Return [x, y] of the center of cell containing provided text 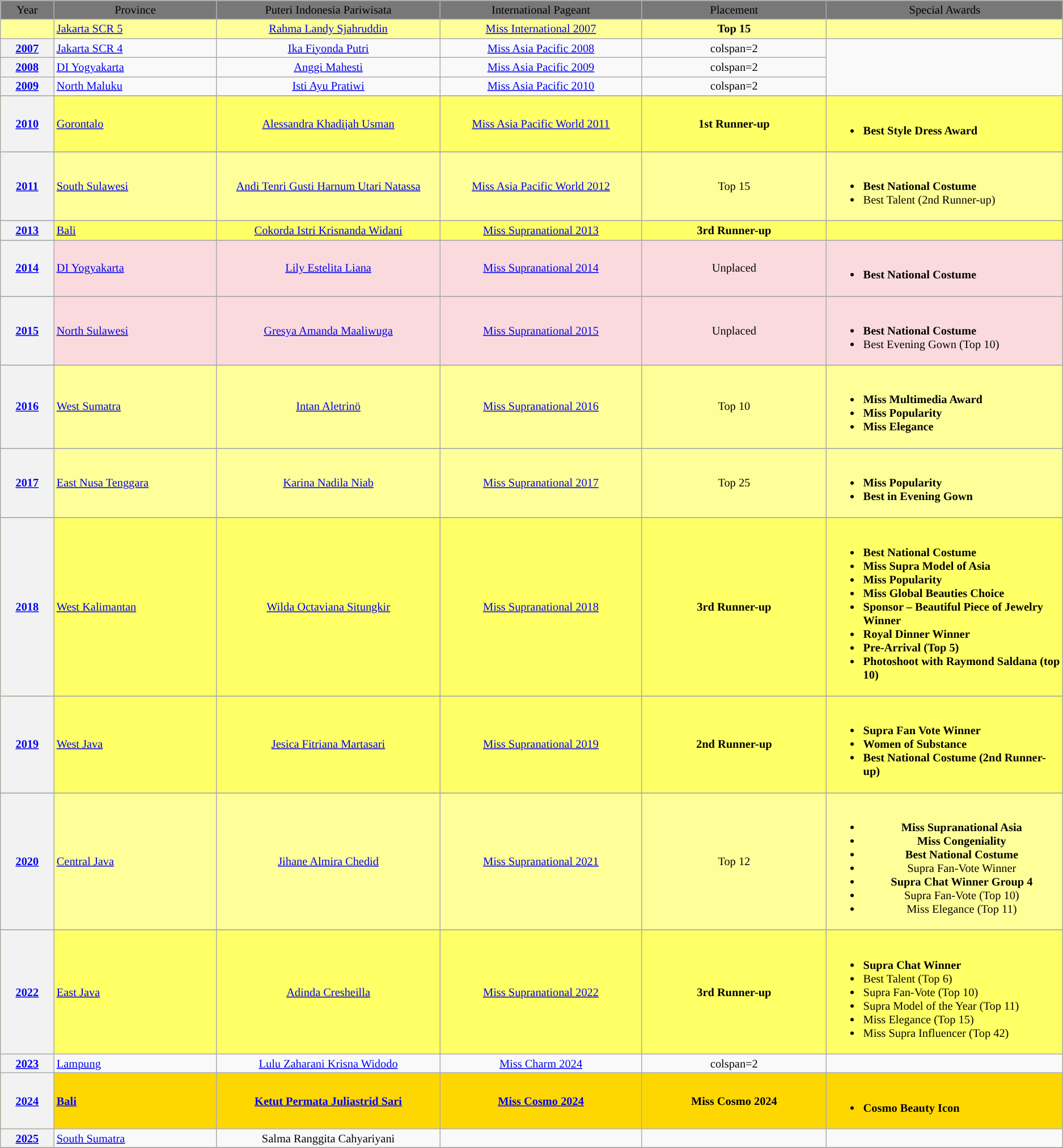
West Kalimantan [135, 607]
Miss Asia Pacific World 2011 [541, 124]
Gorontalo [135, 124]
2024 [27, 1100]
International Pageant [541, 10]
Ika Fiyonda Putri [328, 48]
Lulu Zaharani Krisna Widodo [328, 1064]
Intan Aletrinö [328, 406]
Miss Supranational 2019 [541, 744]
2011 [27, 186]
Jakarta SCR 5 [135, 29]
Top 10 [734, 406]
Adinda Cresheilla [328, 992]
2016 [27, 406]
South Sumatra [135, 1138]
Top 12 [734, 861]
Karina Nadila Niab [328, 482]
Miss Supranational 2021 [541, 861]
Miss Supranational 2013 [541, 231]
2022 [27, 992]
Andi Tenri Gusti Harnum Utari Natassa [328, 186]
Miss Supranational 2018 [541, 607]
Anggi Mahesti [328, 67]
Miss Supranational 2017 [541, 482]
Rahma Landy Sjahruddin [328, 29]
Province [135, 10]
Placement [734, 10]
Salma Ranggita Cahyariyani [328, 1138]
Special Awards [945, 10]
Year [27, 10]
Miss International 2007 [541, 29]
Lampung [135, 1064]
2014 [27, 268]
Best National CostumeBest Evening Gown (Top 10) [945, 331]
East Java [135, 992]
Jakarta SCR 4 [135, 48]
2025 [27, 1138]
2018 [27, 607]
2008 [27, 67]
Miss Asia Pacific 2009 [541, 67]
2020 [27, 861]
East Nusa Tenggara [135, 482]
2010 [27, 124]
2009 [27, 86]
Central Java [135, 861]
Miss PopularityBest in Evening Gown [945, 482]
South Sulawesi [135, 186]
Miss Supranational 2022 [541, 992]
Cokorda Istri Krisnanda Widani [328, 231]
2023 [27, 1064]
Best National CostumeBest Talent (2nd Runner-up) [945, 186]
North Maluku [135, 86]
Lily Estelita Liana [328, 268]
Wilda Octaviana Situngkir [328, 607]
Jihane Almira Chedid [328, 861]
Jesica Fitriana Martasari [328, 744]
Miss Asia Pacific 2010 [541, 86]
Miss Asia Pacific 2008 [541, 48]
1st Runner-up [734, 124]
Miss Supranational 2016 [541, 406]
Ketut Permata Juliastrid Sari [328, 1100]
Gresya Amanda Maaliwuga [328, 331]
Miss Supranational 2014 [541, 268]
Alessandra Khadijah Usman [328, 124]
Best Style Dress Award [945, 124]
Miss Asia Pacific World 2012 [541, 186]
North Sulawesi [135, 331]
Puteri Indonesia Pariwisata [328, 10]
2019 [27, 744]
West Java [135, 744]
West Sumatra [135, 406]
2007 [27, 48]
Miss Multimedia AwardMiss PopularityMiss Elegance [945, 406]
Isti Ayu Pratiwi [328, 86]
2017 [27, 482]
2015 [27, 331]
Top 25 [734, 482]
Miss Charm 2024 [541, 1064]
2013 [27, 231]
Supra Chat WinnerBest Talent (Top 6)Supra Fan-Vote (Top 10)Supra Model of the Year (Top 11)Miss Elegance (Top 15)Miss Supra Influencer (Top 42) [945, 992]
Best National Costume [945, 268]
Supra Fan Vote WinnerWomen of SubstanceBest National Costume (2nd Runner-up) [945, 744]
Cosmo Beauty Icon [945, 1100]
Miss Supranational 2015 [541, 331]
2nd Runner-up [734, 744]
